Return the (x, y) coordinate for the center point of the cell that contains the specified text.  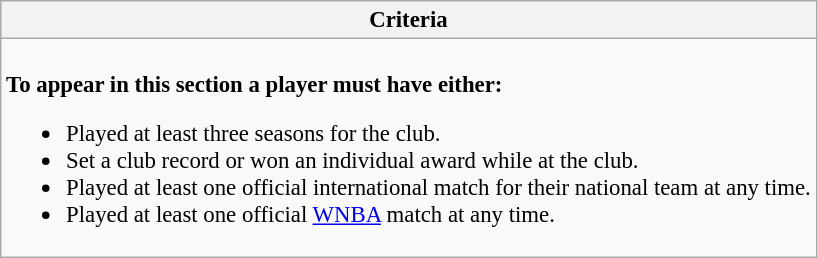
Criteria (408, 20)
